For the text-containing cell, return its midpoint in (x, y) coordinate format. 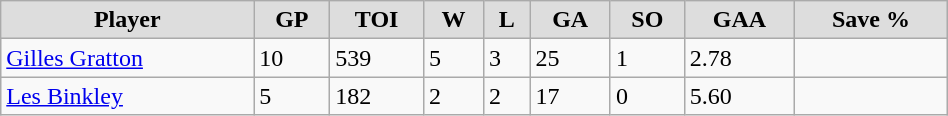
25 (570, 58)
Player (128, 20)
L (506, 20)
539 (377, 58)
0 (647, 96)
GP (292, 20)
W (453, 20)
Les Binkley (128, 96)
3 (506, 58)
SO (647, 20)
182 (377, 96)
Save % (872, 20)
5.60 (739, 96)
GAA (739, 20)
Gilles Gratton (128, 58)
GA (570, 20)
1 (647, 58)
10 (292, 58)
TOI (377, 20)
2.78 (739, 58)
17 (570, 96)
